Scan for the cell matching the given text and deliver its (x, y) coordinate at center. 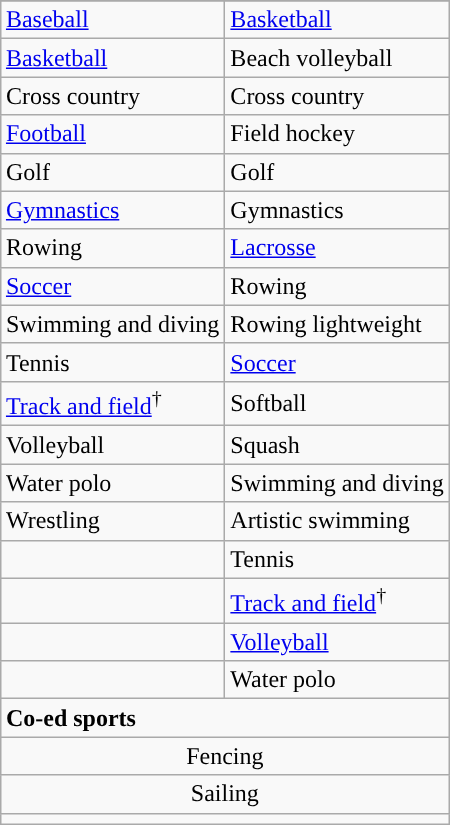
Lacrosse (337, 248)
Baseball (112, 20)
Rowing lightweight (337, 324)
Beach volleyball (337, 58)
Wrestling (112, 521)
Football (112, 134)
Squash (337, 445)
Sailing (224, 794)
Artistic swimming (337, 521)
Co-ed sports (224, 718)
Fencing (224, 756)
Softball (337, 404)
Field hockey (337, 134)
